Identify which cell holds the provided text, then report its (x, y) central coordinate. 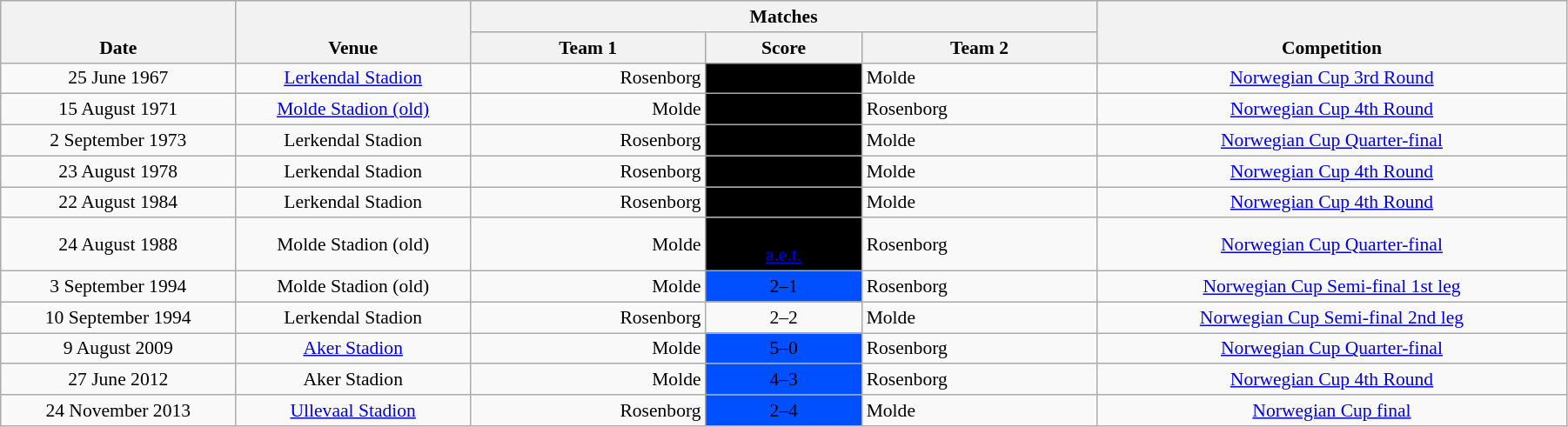
7–2 (784, 203)
Date (118, 31)
23 August 1978 (118, 171)
5–0 (784, 349)
24 November 2013 (118, 410)
Norwegian Cup 3rd Round (1332, 78)
2–4 (784, 410)
2 September 1973 (118, 141)
Matches (784, 17)
Ullevaal Stadion (353, 410)
25 June 1967 (118, 78)
1–2(a.e.t.) (784, 245)
4–3 (784, 380)
Norwegian Cup Semi-final 2nd leg (1332, 317)
4–1 (784, 78)
2–2 (784, 317)
10 September 1994 (118, 317)
Norwegian Cup final (1332, 410)
Team 1 (588, 48)
3 September 1994 (118, 287)
2–1 (784, 287)
Team 2 (980, 48)
Norwegian Cup Semi-final 1st leg (1332, 287)
Score (784, 48)
15 August 1971 (118, 110)
9 August 2009 (118, 349)
27 June 2012 (118, 380)
24 August 1988 (118, 245)
Competition (1332, 31)
Venue (353, 31)
0–1 (784, 110)
3–0 (784, 141)
2–0 (784, 171)
22 August 1984 (118, 203)
